Scan for the cell matching the given text and deliver its (X, Y) coordinate at center. 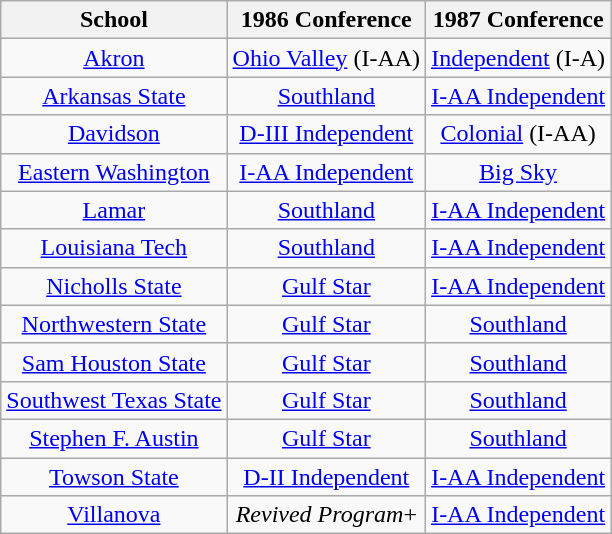
School (114, 20)
D-III Independent (326, 134)
Louisiana Tech (114, 248)
1986 Conference (326, 20)
1987 Conference (518, 20)
Colonial (I-AA) (518, 134)
Eastern Washington (114, 172)
D-II Independent (326, 477)
Lamar (114, 210)
Southwest Texas State (114, 400)
Northwestern State (114, 324)
Ohio Valley (I-AA) (326, 58)
Big Sky (518, 172)
Villanova (114, 515)
Akron (114, 58)
Nicholls State (114, 286)
Davidson (114, 134)
Stephen F. Austin (114, 438)
Arkansas State (114, 96)
Independent (I-A) (518, 58)
Revived Program+ (326, 515)
Towson State (114, 477)
Sam Houston State (114, 362)
